For the text-containing cell, return its midpoint in (X, Y) coordinate format. 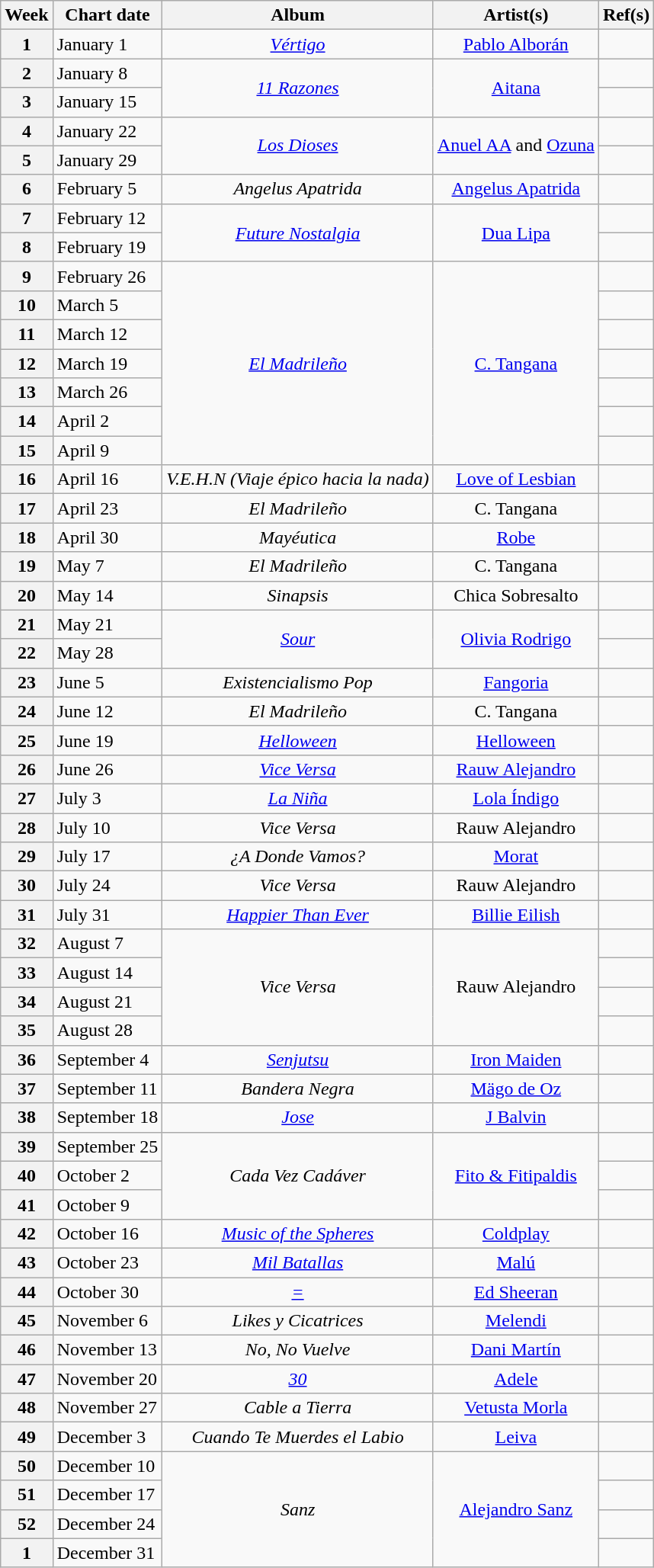
Bandera Negra (297, 1089)
October 30 (107, 1292)
23 (27, 682)
November 20 (107, 1379)
51 (27, 1495)
47 (27, 1379)
Olivia Rodrigo (515, 639)
July 17 (107, 857)
49 (27, 1437)
February 5 (107, 189)
12 (27, 364)
Sanz (297, 1509)
May 28 (107, 653)
August 7 (107, 944)
Mayéutica (297, 537)
29 (27, 857)
Melendi (515, 1321)
21 (27, 624)
December 3 (107, 1437)
Jose (297, 1117)
June 12 (107, 711)
April 9 (107, 451)
La Niña (297, 798)
Love of Lesbian (515, 479)
January 29 (107, 160)
Aitana (515, 88)
Senjutsu (297, 1060)
May 21 (107, 624)
4 (27, 131)
April 16 (107, 479)
April 2 (107, 422)
Dua Lipa (515, 232)
Fito & Fitipaldis (515, 1175)
32 (27, 944)
6 (27, 189)
24 (27, 711)
September 18 (107, 1117)
8 (27, 247)
Malú (515, 1262)
Anuel AA and Ozuna (515, 146)
48 (27, 1408)
January 8 (107, 73)
Mil Batallas (297, 1262)
36 (27, 1060)
44 (27, 1292)
August 28 (107, 1031)
May 7 (107, 566)
42 (27, 1233)
37 (27, 1089)
Pablo Alborán (515, 44)
September 4 (107, 1060)
10 (27, 305)
February 19 (107, 247)
31 (27, 915)
= (297, 1292)
Dani Martín (515, 1350)
November 6 (107, 1321)
January 15 (107, 102)
33 (27, 973)
Adele (515, 1379)
Billie Eilish (515, 915)
July 24 (107, 886)
Ed Sheeran (515, 1292)
November 27 (107, 1408)
Fangoria (515, 682)
35 (27, 1031)
February 26 (107, 276)
38 (27, 1117)
Album (297, 15)
May 14 (107, 595)
Sour (297, 639)
43 (27, 1262)
16 (27, 479)
September 25 (107, 1146)
Existencialismo Pop (297, 682)
February 12 (107, 218)
June 19 (107, 740)
11 Razones (297, 88)
2 (27, 73)
January 22 (107, 131)
Mägo de Oz (515, 1089)
7 (27, 218)
J Balvin (515, 1117)
28 (27, 827)
October 9 (107, 1204)
December 10 (107, 1466)
26 (27, 769)
Iron Maiden (515, 1060)
March 5 (107, 305)
March 26 (107, 393)
Ref(s) (626, 15)
14 (27, 422)
December 24 (107, 1524)
July 10 (107, 827)
No, No Vuelve (297, 1350)
July 3 (107, 798)
18 (27, 537)
Happier Than Ever (297, 915)
45 (27, 1321)
April 30 (107, 537)
March 19 (107, 364)
October 16 (107, 1233)
April 23 (107, 508)
20 (27, 595)
22 (27, 653)
October 23 (107, 1262)
June 5 (107, 682)
52 (27, 1524)
January 1 (107, 44)
December 31 (107, 1553)
Cuando Te Muerdes el Labio (297, 1437)
40 (27, 1175)
17 (27, 508)
December 17 (107, 1495)
41 (27, 1204)
V.E.H.N (Viaje épico hacia la nada) (297, 479)
27 (27, 798)
June 26 (107, 769)
Week (27, 15)
15 (27, 451)
Cada Vez Cadáver (297, 1175)
March 12 (107, 334)
34 (27, 1002)
Coldplay (515, 1233)
November 13 (107, 1350)
September 11 (107, 1089)
39 (27, 1146)
13 (27, 393)
9 (27, 276)
19 (27, 566)
Music of the Spheres (297, 1233)
August 21 (107, 1002)
Leiva (515, 1437)
Los Dioses (297, 146)
Lola Índigo (515, 798)
Alejandro Sanz (515, 1509)
¿A Donde Vamos? (297, 857)
August 14 (107, 973)
Chica Sobresalto (515, 595)
October 2 (107, 1175)
46 (27, 1350)
Sinapsis (297, 595)
11 (27, 334)
Cable a Tierra (297, 1408)
Future Nostalgia (297, 232)
Vértigo (297, 44)
Chart date (107, 15)
Artist(s) (515, 15)
5 (27, 160)
July 31 (107, 915)
Morat (515, 857)
Robe (515, 537)
3 (27, 102)
Likes y Cicatrices (297, 1321)
Vetusta Morla (515, 1408)
50 (27, 1466)
25 (27, 740)
